From the cell containing the given text, extract its center point as (x, y) coordinate. 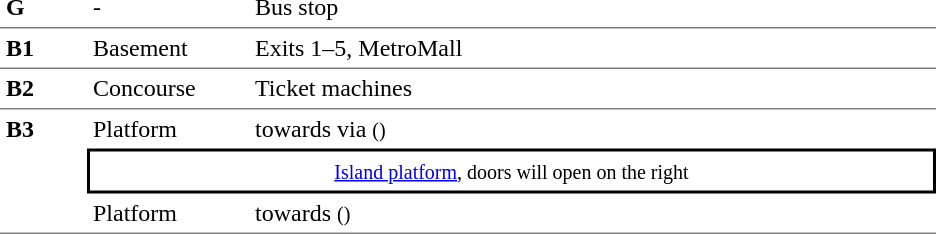
Concourse (168, 89)
Island platform, doors will open on the right (512, 170)
Exits 1–5, MetroMall (592, 48)
B3 (44, 172)
Basement (168, 48)
B1 (44, 48)
Ticket machines (592, 89)
towards () (592, 214)
towards via () (592, 130)
B2 (44, 89)
